Detect which cell encompasses the target text, then output its (x, y) center coordinate. 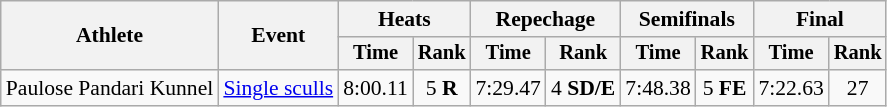
27 (858, 88)
7:22.63 (790, 88)
Heats (404, 19)
5 R (442, 88)
Repechage (545, 19)
7:29.47 (508, 88)
Semifinals (686, 19)
7:48.38 (658, 88)
Final (820, 19)
Paulose Pandari Kunnel (110, 88)
8:00.11 (376, 88)
4 SD/E (583, 88)
Athlete (110, 36)
Single sculls (278, 88)
5 FE (725, 88)
Event (278, 36)
